Identify which cell holds the provided text, then report its [x, y] central coordinate. 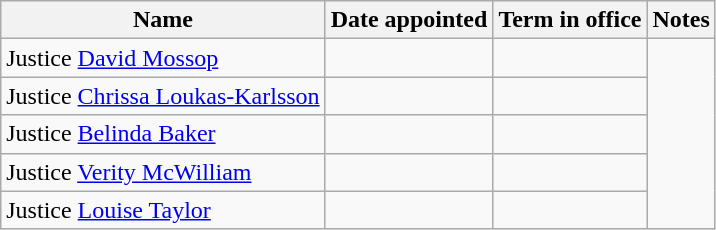
Date appointed [409, 20]
Term in office [570, 20]
Justice Louise Taylor [163, 210]
Justice Verity McWilliam [163, 172]
Justice David Mossop [163, 58]
Name [163, 20]
Notes [681, 20]
Justice Belinda Baker [163, 134]
Justice Chrissa Loukas-Karlsson [163, 96]
